Provide the [X, Y] coordinate of the cell's center where the given text is located.  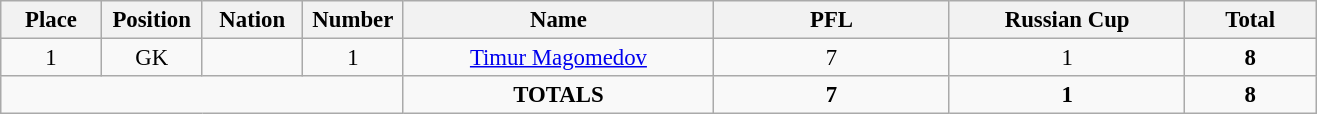
TOTALS [558, 95]
Nation [252, 20]
Position [152, 20]
Total [1250, 20]
GK [152, 58]
Timur Magomedov [558, 58]
Place [52, 20]
Number [354, 20]
Name [558, 20]
Russian Cup [1067, 20]
PFL [832, 20]
